Provide the (X, Y) coordinate of the cell's center where the given text is located.  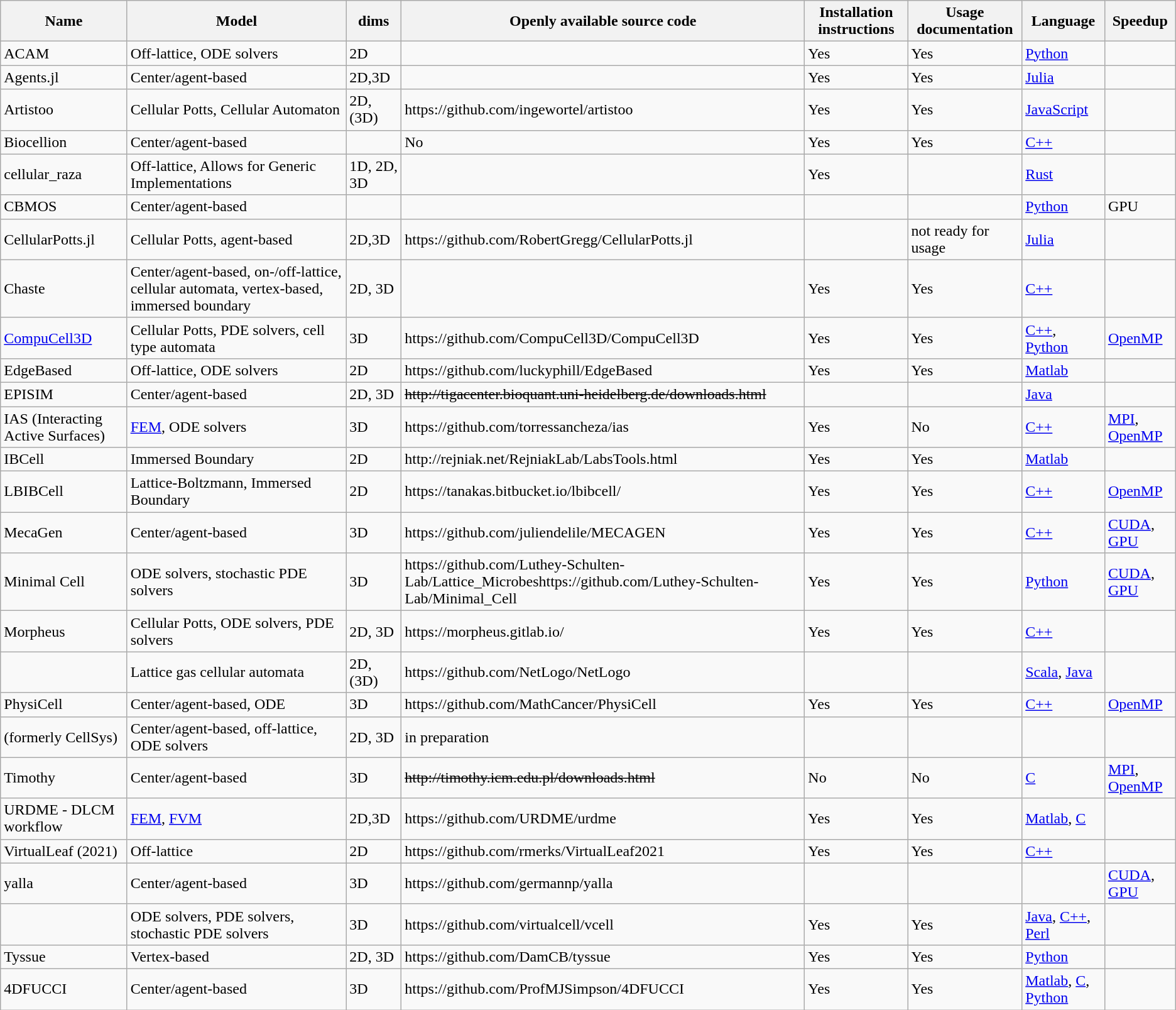
MecaGen (64, 533)
Cellular Potts, ODE solvers, PDE solvers (236, 631)
Cellular Potts, Cellular Automaton (236, 109)
https://github.com/virtualcell/vcell (603, 924)
https://github.com/MathCancer/PhysiCell (603, 705)
4DFUCCI (64, 989)
Off-lattice (236, 851)
https://github.com/rmerks/VirtualLeaf2021 (603, 851)
https://github.com/luckyphill/EdgeBased (603, 370)
ODE solvers, stochastic PDE solvers (236, 582)
Name (64, 21)
dims (374, 21)
Artistoo (64, 109)
https://github.com/URDME/urdme (603, 818)
CompuCell3D (64, 338)
https://morpheus.gitlab.io/ (603, 631)
FEM, FVM (236, 818)
https://github.com/NetLogo/NetLogo (603, 672)
https://github.com/torressancheza/ias (603, 426)
Chaste (64, 288)
Off-lattice, Allows for Generic Implementations (236, 175)
ODE solvers, PDE solvers, stochastic PDE solvers (236, 924)
yalla (64, 884)
Lattice-Boltzmann, Immersed Boundary (236, 491)
https://github.com/Luthey-Schulten-Lab/Lattice_Microbeshttps://github.com/Luthey-Schulten-Lab/Minimal_Cell (603, 582)
Openly available source code (603, 21)
https://github.com/ingewortel/artistoo (603, 109)
EPISIM (64, 394)
Matlab, C (1064, 818)
CBMOS (64, 207)
Immersed Boundary (236, 459)
C (1064, 778)
https://github.com/ProfMJSimpson/4DFUCCI (603, 989)
Speedup (1140, 21)
Model (236, 21)
GPU (1140, 207)
URDME - DLCM workflow (64, 818)
Biocellion (64, 142)
Cellular Potts, PDE solvers, cell type automata (236, 338)
Matlab, C, Python (1064, 989)
Morpheus (64, 631)
Agents.jl (64, 77)
Rust (1064, 175)
IAS (Interacting Active Surfaces) (64, 426)
https://tanakas.bitbucket.io/lbibcell/ (603, 491)
Center/agent-based, ODE (236, 705)
Timothy (64, 778)
1D, 2D, 3D (374, 175)
ACAM (64, 53)
in preparation (603, 737)
cellular_raza (64, 175)
Language (1064, 21)
https://github.com/juliendelile/MECAGEN (603, 533)
Tyssue (64, 957)
FEM, ODE solvers (236, 426)
Installation instructions (856, 21)
Scala, Java (1064, 672)
CellularPotts.jl (64, 239)
VirtualLeaf (2021) (64, 851)
https://github.com/germannp/yalla (603, 884)
Usage documentation (965, 21)
http://rejniak.net/RejniakLab/LabsTools.html (603, 459)
Center/agent-based, on-/off-lattice, cellular automata, vertex-based, immersed boundary (236, 288)
Java (1064, 394)
https://github.com/DamCB/tyssue (603, 957)
http://timothy.icm.edu.pl/downloads.html (603, 778)
(formerly CellSys) (64, 737)
Minimal Cell (64, 582)
LBIBCell (64, 491)
EdgeBased (64, 370)
Lattice gas cellular automata (236, 672)
Java, C++, Perl (1064, 924)
Cellular Potts, agent-based (236, 239)
JavaScript (1064, 109)
PhysiCell (64, 705)
https://github.com/RobertGregg/CellularPotts.jl (603, 239)
Vertex-based (236, 957)
Center/agent-based, off-lattice, ODE solvers (236, 737)
IBCell (64, 459)
C++, Python (1064, 338)
not ready for usage (965, 239)
http://tigacenter.bioquant.uni-heidelberg.de/downloads.html (603, 394)
https://github.com/CompuCell3D/CompuCell3D (603, 338)
